Detect which cell encompasses the target text, then output its (X, Y) center coordinate. 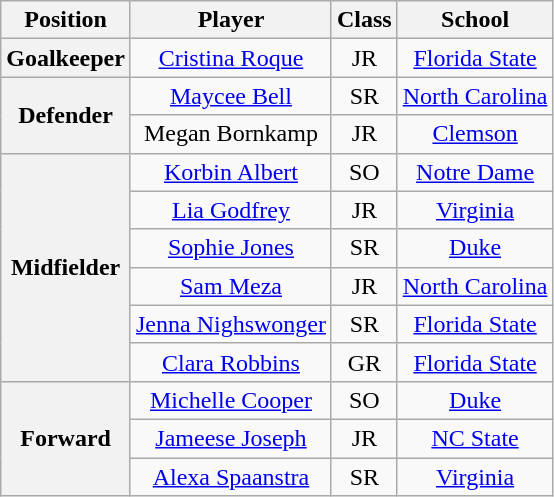
Goalkeeper (66, 58)
School (475, 20)
Lia Godfrey (230, 210)
Cristina Roque (230, 58)
Sam Meza (230, 286)
Clemson (475, 134)
Korbin Albert (230, 172)
Alexa Spaanstra (230, 477)
Maycee Bell (230, 96)
NC State (475, 438)
Jenna Nighswonger (230, 324)
Michelle Cooper (230, 400)
Sophie Jones (230, 248)
Forward (66, 438)
Class (364, 20)
Player (230, 20)
Midfielder (66, 267)
Clara Robbins (230, 362)
Notre Dame (475, 172)
Defender (66, 115)
Jameese Joseph (230, 438)
GR (364, 362)
Megan Bornkamp (230, 134)
Position (66, 20)
